Determine the [x, y] coordinate at the center of the cell enclosing the given text.  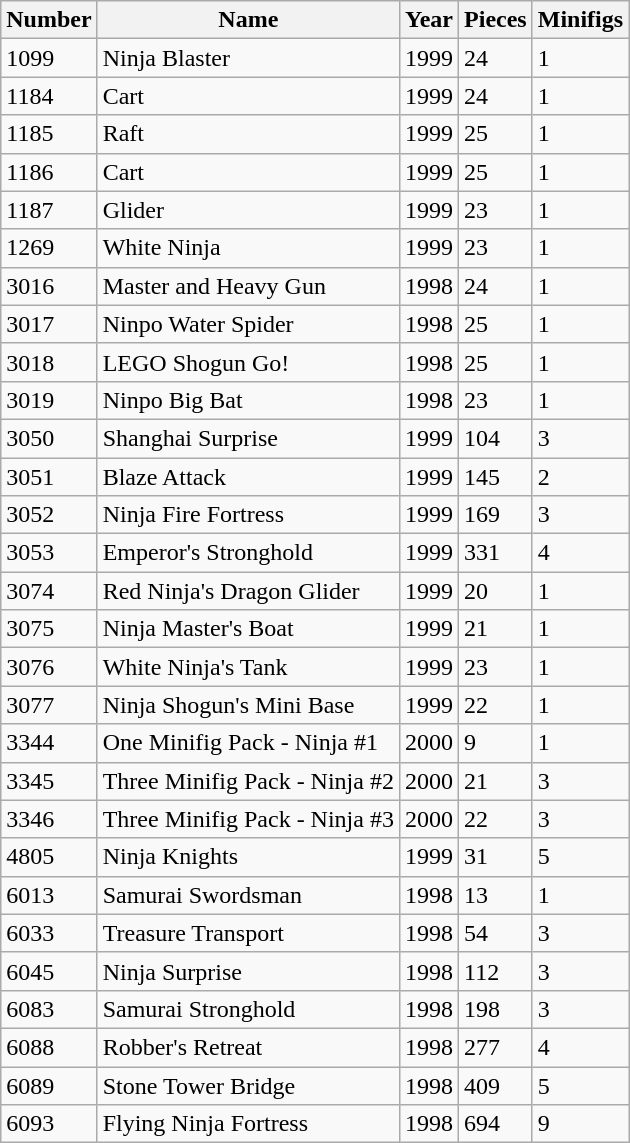
White Ninja's Tank [248, 667]
31 [496, 857]
13 [496, 895]
White Ninja [248, 248]
Glider [248, 210]
3053 [49, 553]
Three Minifig Pack - Ninja #2 [248, 781]
Stone Tower Bridge [248, 1085]
6033 [49, 933]
LEGO Shogun Go! [248, 362]
One Minifig Pack - Ninja #1 [248, 743]
Ninja Surprise [248, 971]
3075 [49, 629]
Samurai Swordsman [248, 895]
Pieces [496, 20]
Master and Heavy Gun [248, 286]
6045 [49, 971]
Shanghai Surprise [248, 438]
2 [580, 477]
3052 [49, 515]
Year [428, 20]
1099 [49, 58]
Treasure Transport [248, 933]
54 [496, 933]
20 [496, 591]
3016 [49, 286]
4805 [49, 857]
145 [496, 477]
331 [496, 553]
Samurai Stronghold [248, 1009]
169 [496, 515]
104 [496, 438]
Name [248, 20]
1269 [49, 248]
3017 [49, 324]
Red Ninja's Dragon Glider [248, 591]
Raft [248, 134]
6088 [49, 1047]
Ninja Shogun's Mini Base [248, 705]
3344 [49, 743]
409 [496, 1085]
Ninja Fire Fortress [248, 515]
3051 [49, 477]
3077 [49, 705]
6093 [49, 1124]
3050 [49, 438]
3018 [49, 362]
Three Minifig Pack - Ninja #3 [248, 819]
Blaze Attack [248, 477]
3076 [49, 667]
Ninja Blaster [248, 58]
1187 [49, 210]
277 [496, 1047]
3074 [49, 591]
Robber's Retreat [248, 1047]
Ninja Master's Boat [248, 629]
6083 [49, 1009]
6013 [49, 895]
Flying Ninja Fortress [248, 1124]
1184 [49, 96]
Ninja Knights [248, 857]
6089 [49, 1085]
1185 [49, 134]
Minifigs [580, 20]
3019 [49, 400]
3346 [49, 819]
3345 [49, 781]
198 [496, 1009]
112 [496, 971]
Number [49, 20]
694 [496, 1124]
1186 [49, 172]
Ninpo Big Bat [248, 400]
Emperor's Stronghold [248, 553]
Ninpo Water Spider [248, 324]
